Output the (X, Y) coordinate of the center of the cell containing the given text.  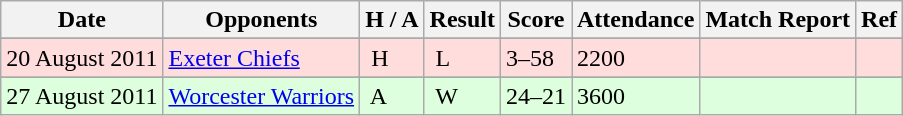
3–58 (536, 58)
H (392, 58)
Result (462, 20)
Attendance (636, 20)
2200 (636, 58)
24–21 (536, 96)
Opponents (262, 20)
Match Report (778, 20)
L (462, 58)
Date (82, 20)
Score (536, 20)
H / A (392, 20)
A (392, 96)
Worcester Warriors (262, 96)
W (462, 96)
20 August 2011 (82, 58)
3600 (636, 96)
27 August 2011 (82, 96)
Exeter Chiefs (262, 58)
Ref (880, 20)
